Provide the (X, Y) coordinate of the cell's center where the given text is located.  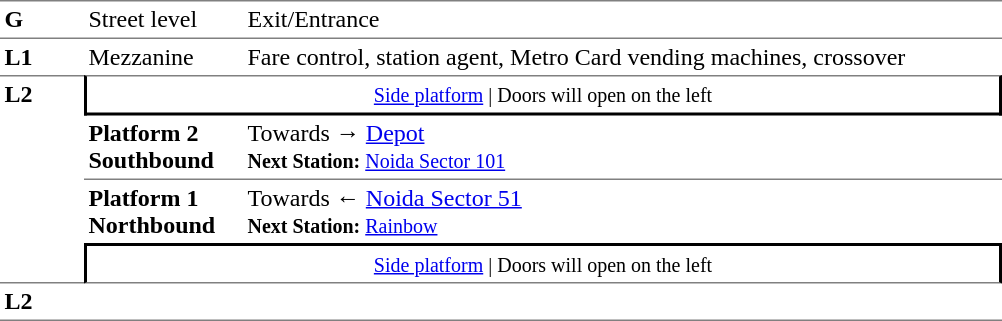
G (42, 20)
L1 (42, 57)
Street level (164, 20)
Platform 1Northbound (164, 212)
L2 (42, 179)
Towards → DepotNext Station: Noida Sector 101 (622, 148)
Exit/Entrance (622, 20)
Platform 2Southbound (164, 148)
Fare control, station agent, Metro Card vending machines, crossover (622, 57)
Towards ← Noida Sector 51Next Station: Rainbow (622, 212)
Mezzanine (164, 57)
